Return the (X, Y) coordinate for the center point of the cell that contains the specified text.  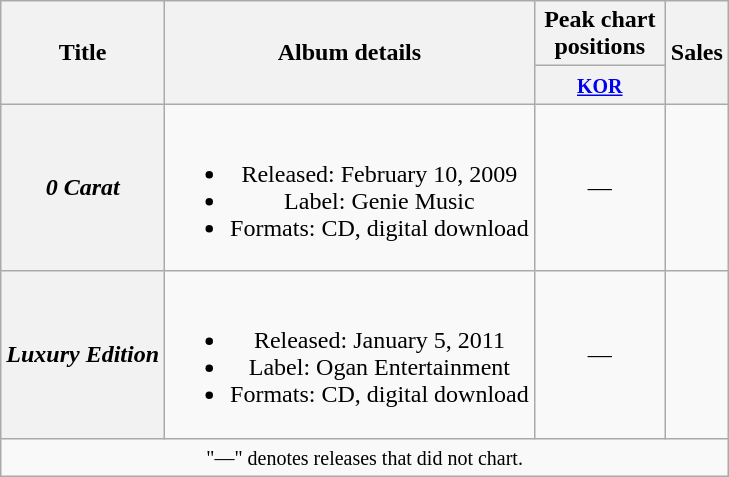
Title (83, 52)
Peak chart positions (600, 34)
KOR (600, 85)
Released: February 10, 2009Label: Genie MusicFormats: CD, digital download (350, 188)
Album details (350, 52)
0 Carat (83, 188)
Sales (696, 52)
"—" denotes releases that did not chart. (365, 457)
Luxury Edition (83, 354)
Released: January 5, 2011Label: Ogan EntertainmentFormats: CD, digital download (350, 354)
